For the text-containing cell, return its midpoint in [x, y] coordinate format. 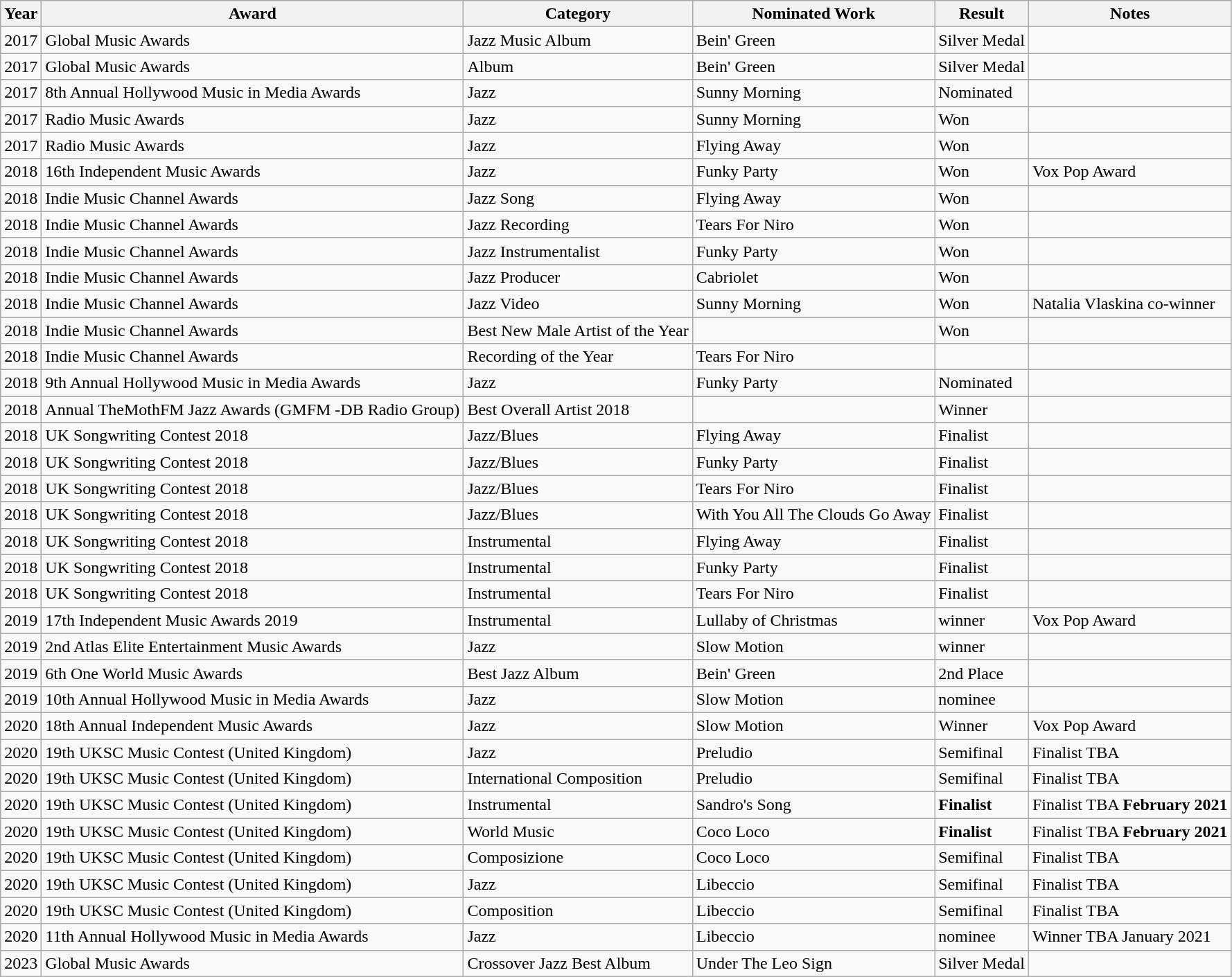
Jazz Video [578, 303]
International Composition [578, 779]
Album [578, 67]
2023 [21, 963]
With You All The Clouds Go Away [813, 515]
Jazz Recording [578, 225]
Annual TheMothFM Jazz Awards (GMFM -DB Radio Group) [252, 410]
Year [21, 14]
Composizione [578, 858]
Jazz Producer [578, 277]
2nd Place [982, 673]
World Music [578, 831]
Recording of the Year [578, 357]
Jazz Instrumentalist [578, 251]
Jazz Music Album [578, 40]
9th Annual Hollywood Music in Media Awards [252, 383]
6th One World Music Awards [252, 673]
Lullaby of Christmas [813, 620]
17th Independent Music Awards 2019 [252, 620]
16th Independent Music Awards [252, 172]
Crossover Jazz Best Album [578, 963]
Category [578, 14]
11th Annual Hollywood Music in Media Awards [252, 937]
Under The Leo Sign [813, 963]
Best Jazz Album [578, 673]
Cabriolet [813, 277]
Nominated Work [813, 14]
10th Annual Hollywood Music in Media Awards [252, 699]
Composition [578, 910]
Award [252, 14]
Winner TBA January 2021 [1129, 937]
Best New Male Artist of the Year [578, 331]
2nd Atlas Elite Entertainment Music Awards [252, 646]
Best Overall Artist 2018 [578, 410]
Sandro's Song [813, 805]
8th Annual Hollywood Music in Media Awards [252, 93]
Natalia Vlaskina co-winner [1129, 303]
Result [982, 14]
Jazz Song [578, 198]
Notes [1129, 14]
18th Annual Independent Music Awards [252, 725]
